Detect which cell encompasses the target text, then output its [x, y] center coordinate. 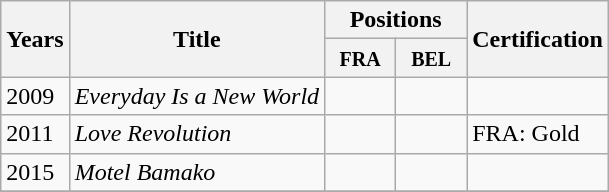
FRA [360, 58]
Years [35, 39]
Positions [396, 20]
Love Revolution [196, 134]
2011 [35, 134]
Everyday Is a New World [196, 96]
2009 [35, 96]
Title [196, 39]
Motel Bamako [196, 172]
Certification [538, 39]
FRA: Gold [538, 134]
BEL [432, 58]
2015 [35, 172]
